Return the [x, y] coordinate for the center point of the cell that contains the specified text.  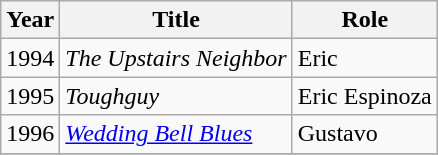
1994 [30, 58]
1996 [30, 134]
Eric Espinoza [364, 96]
Year [30, 20]
Wedding Bell Blues [176, 134]
The Upstairs Neighbor [176, 58]
1995 [30, 96]
Role [364, 20]
Eric [364, 58]
Gustavo [364, 134]
Toughguy [176, 96]
Title [176, 20]
